Detect which cell encompasses the target text, then output its [x, y] center coordinate. 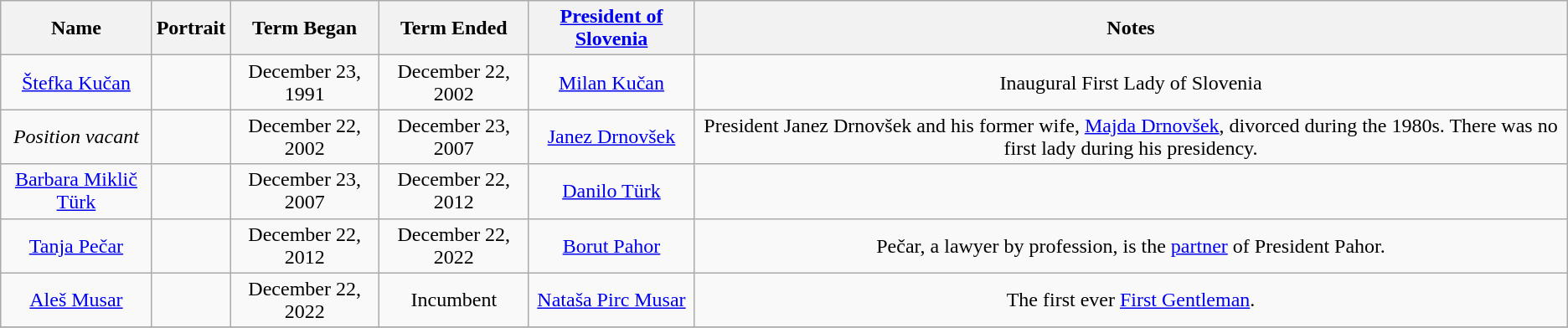
Inaugural First Lady of Slovenia [1131, 82]
Incumbent [454, 300]
Borut Pahor [611, 246]
Tanja Pečar [76, 246]
Term Ended [454, 28]
Position vacant [76, 137]
President of Slovenia [611, 28]
December 23, 1991 [305, 82]
Štefka Kučan [76, 82]
Name [76, 28]
Pečar, a lawyer by profession, is the partner of President Pahor. [1131, 246]
President Janez Drnovšek and his former wife, Majda Drnovšek, divorced during the 1980s. There was no first lady during his presidency. [1131, 137]
Portrait [191, 28]
Milan Kučan [611, 82]
Danilo Türk [611, 191]
Aleš Musar [76, 300]
Notes [1131, 28]
Janez Drnovšek [611, 137]
Barbara Miklič Türk [76, 191]
Nataša Pirc Musar [611, 300]
Term Began [305, 28]
The first ever First Gentleman. [1131, 300]
